Find where the given text appears and provide that cell's center as (X, Y) coordinate. 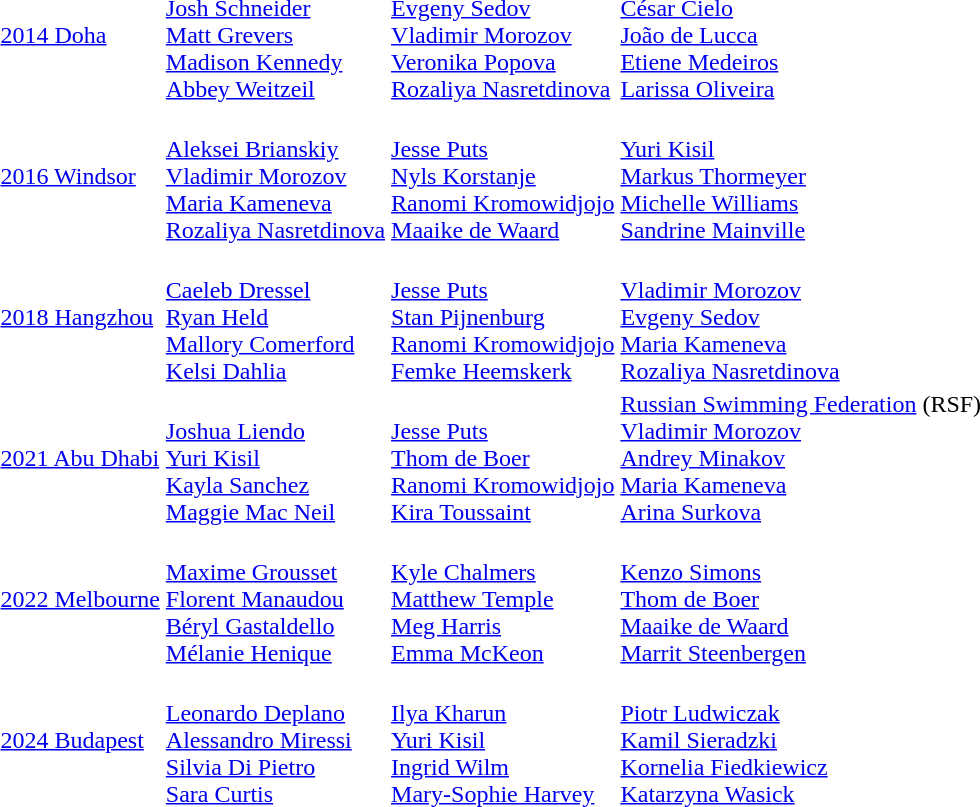
Kyle ChalmersMatthew TempleMeg HarrisEmma McKeon (503, 599)
Maxime GroussetFlorent ManaudouBéryl GastaldelloMélanie Henique (275, 599)
Jesse PutsStan PijnenburgRanomi KromowidjojoFemke Heemskerk (503, 317)
Joshua LiendoYuri KisilKayla SanchezMaggie Mac Neil (275, 458)
Jesse PutsNyls KorstanjeRanomi KromowidjojoMaaike de Waard (503, 176)
Caeleb DresselRyan HeldMallory ComerfordKelsi Dahlia (275, 317)
Aleksei BrianskiyVladimir MorozovMaria KamenevaRozaliya Nasretdinova (275, 176)
Jesse PutsThom de BoerRanomi KromowidjojoKira Toussaint (503, 458)
